Scan for the cell matching the given text and deliver its [x, y] coordinate at center. 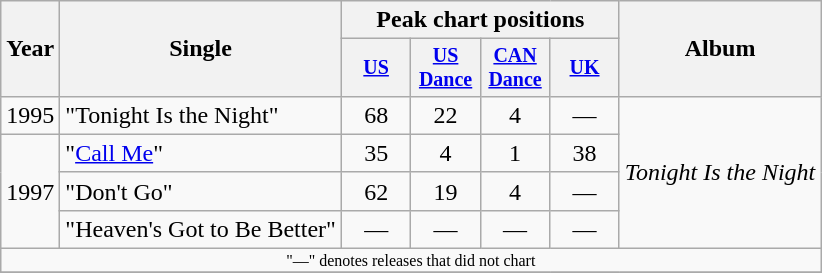
1997 [30, 191]
US Dance [446, 68]
1 [514, 153]
"—" denotes releases that did not chart [411, 261]
"Call Me" [201, 153]
"Don't Go" [201, 191]
1995 [30, 115]
US [376, 68]
"Tonight Is the Night" [201, 115]
68 [376, 115]
38 [584, 153]
Album [720, 49]
62 [376, 191]
Year [30, 49]
22 [446, 115]
UK [584, 68]
Peak chart positions [480, 20]
"Heaven's Got to Be Better" [201, 229]
35 [376, 153]
19 [446, 191]
Single [201, 49]
Tonight Is the Night [720, 172]
CAN Dance [514, 68]
